From the cell containing the given text, extract its center point as (x, y) coordinate. 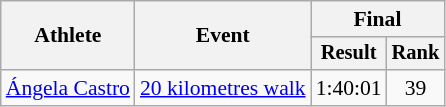
Result (349, 54)
39 (416, 88)
Ángela Castro (68, 88)
Final (378, 19)
Athlete (68, 36)
1:40:01 (349, 88)
20 kilometres walk (223, 88)
Event (223, 36)
Rank (416, 54)
